From the cell containing the given text, extract its center point as [X, Y] coordinate. 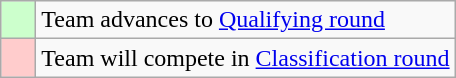
Team advances to Qualifying round [246, 20]
Team will compete in Classification round [246, 58]
